Pinpoint the cell where the given text exists, returning its [X, Y] midpoint coordinate. 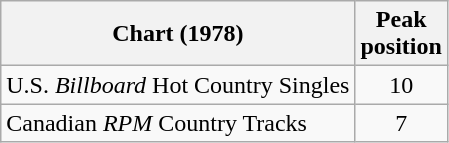
Canadian RPM Country Tracks [178, 123]
Peakposition [401, 34]
U.S. Billboard Hot Country Singles [178, 85]
Chart (1978) [178, 34]
10 [401, 85]
7 [401, 123]
